Locate the cell with the specified text and output its (X, Y) center coordinate. 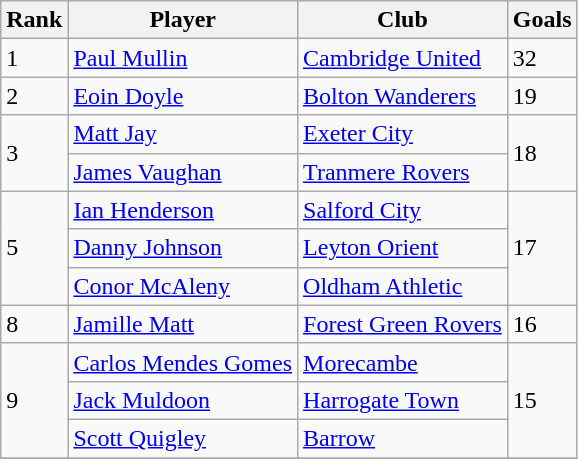
Eoin Doyle (183, 96)
8 (34, 324)
Scott Quigley (183, 438)
Salford City (403, 210)
Exeter City (403, 134)
Matt Jay (183, 134)
1 (34, 58)
32 (542, 58)
Goals (542, 20)
Harrogate Town (403, 400)
16 (542, 324)
9 (34, 400)
3 (34, 153)
Rank (34, 20)
Bolton Wanderers (403, 96)
5 (34, 248)
Cambridge United (403, 58)
Morecambe (403, 362)
Danny Johnson (183, 248)
Forest Green Rovers (403, 324)
19 (542, 96)
Jamille Matt (183, 324)
18 (542, 153)
2 (34, 96)
Barrow (403, 438)
Player (183, 20)
Paul Mullin (183, 58)
Ian Henderson (183, 210)
Tranmere Rovers (403, 172)
Carlos Mendes Gomes (183, 362)
James Vaughan (183, 172)
Conor McAleny (183, 286)
Jack Muldoon (183, 400)
17 (542, 248)
Oldham Athletic (403, 286)
15 (542, 400)
Club (403, 20)
Leyton Orient (403, 248)
